Capture the cell that displays the provided text and extract its (x, y) central coordinate. 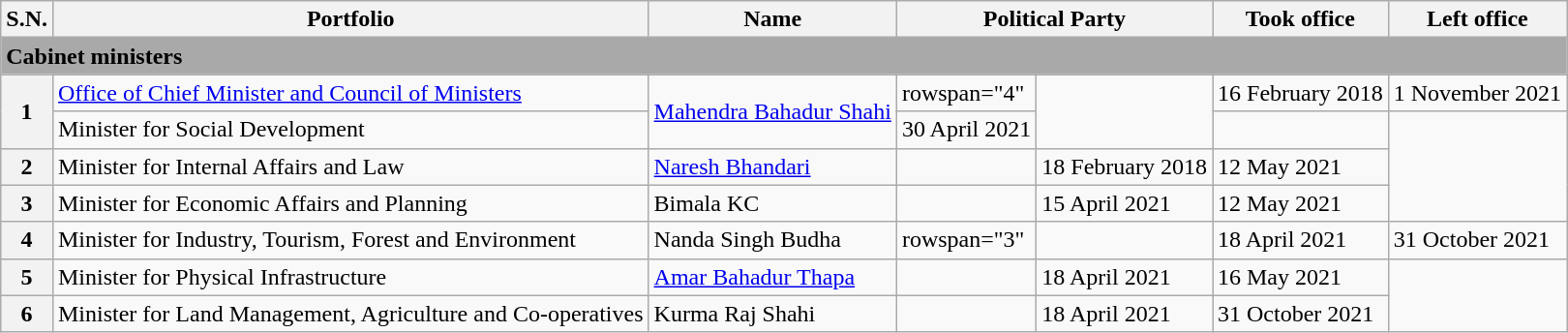
Left office (1477, 19)
18 February 2018 (1125, 166)
rowspan="3" (966, 240)
Took office (1300, 19)
Minister for Industry, Tourism, Forest and Environment (350, 240)
Office of Chief Minister and Council of Ministers (350, 93)
Minister for Economic Affairs and Planning (350, 203)
Minister for Social Development (350, 130)
3 (27, 203)
S.N. (27, 19)
2 (27, 166)
Mahendra Bahadur Shahi (772, 111)
Name (772, 19)
Cabinet ministers (784, 56)
Portfolio (350, 19)
Minister for Land Management, Agriculture and Co-operatives (350, 314)
30 April 2021 (966, 130)
15 April 2021 (1125, 203)
Nanda Singh Budha (772, 240)
Minister for Physical Infrastructure (350, 277)
Amar Bahadur Thapa (772, 277)
4 (27, 240)
Naresh Bhandari (772, 166)
6 (27, 314)
Kurma Raj Shahi (772, 314)
16 May 2021 (1300, 277)
rowspan="4" (966, 93)
Political Party (1054, 19)
1 November 2021 (1477, 93)
16 February 2018 (1300, 93)
1 (27, 111)
Bimala KC (772, 203)
Minister for Internal Affairs and Law (350, 166)
5 (27, 277)
